Pinpoint the cell where the given text exists, returning its [x, y] midpoint coordinate. 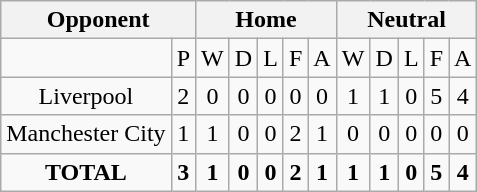
Liverpool [86, 96]
TOTAL [86, 172]
Manchester City [86, 134]
3 [183, 172]
Neutral [406, 20]
P [183, 58]
Opponent [98, 20]
Home [266, 20]
